Output the [X, Y] coordinate of the center of the cell containing the given text.  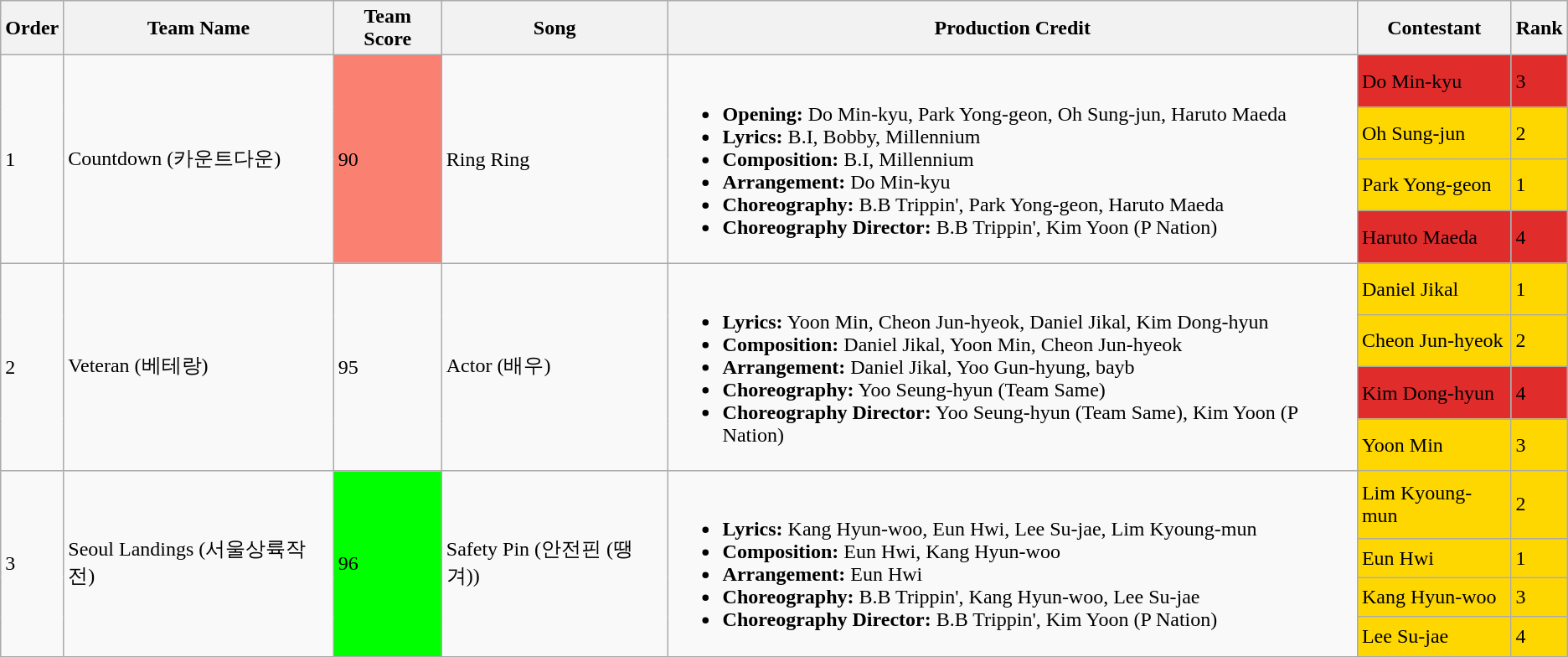
Lim Kyoung-mun [1434, 504]
Do Min-kyu [1434, 81]
Haruto Maeda [1434, 237]
Team Name [199, 28]
Eun Hwi [1434, 558]
Contestant [1434, 28]
Actor (배우) [554, 367]
Yoon Min [1434, 445]
Kim Dong-hyun [1434, 393]
Cheon Jun-hyeok [1434, 341]
Veteran (베테랑) [199, 367]
Rank [1540, 28]
Park Yong-geon [1434, 185]
Oh Sung-jun [1434, 133]
Production Credit [1012, 28]
Kang Hyun-woo [1434, 597]
Daniel Jikal [1434, 289]
95 [387, 367]
96 [387, 563]
Order [32, 28]
Countdown (카운트다운) [199, 159]
Seoul Landings (서울상륙작전) [199, 563]
Team Score [387, 28]
Song [554, 28]
Lee Su-jae [1434, 637]
90 [387, 159]
Safety Pin (안전핀 (땡겨)) [554, 563]
Ring Ring [554, 159]
